Detect which cell encompasses the target text, then output its [x, y] center coordinate. 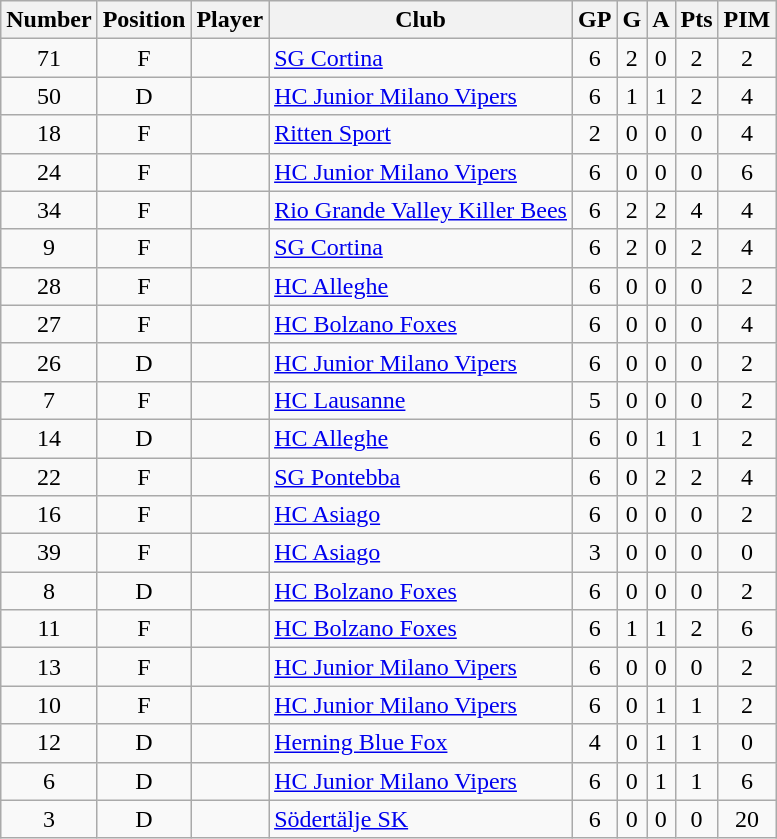
50 [49, 96]
10 [49, 705]
9 [49, 248]
24 [49, 172]
71 [49, 58]
Number [49, 20]
18 [49, 134]
Player [230, 20]
11 [49, 629]
A [661, 20]
12 [49, 743]
13 [49, 667]
HC Lausanne [421, 400]
5 [594, 400]
SG Pontebba [421, 477]
28 [49, 286]
14 [49, 438]
20 [747, 819]
8 [49, 591]
Södertälje SK [421, 819]
22 [49, 477]
PIM [747, 20]
7 [49, 400]
Pts [696, 20]
27 [49, 324]
Club [421, 20]
Herning Blue Fox [421, 743]
G [632, 20]
26 [49, 362]
Ritten Sport [421, 134]
Position [144, 20]
39 [49, 553]
Rio Grande Valley Killer Bees [421, 210]
16 [49, 515]
GP [594, 20]
34 [49, 210]
